Determine the [x, y] coordinate at the center of the cell enclosing the given text.  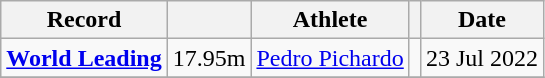
Date [482, 20]
World Leading [84, 58]
Record [84, 20]
23 Jul 2022 [482, 58]
Pedro Pichardo [330, 58]
Athlete [330, 20]
17.95m [209, 58]
